Extract the (X, Y) coordinate from the center of the cell holding the provided text.  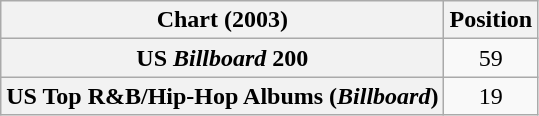
Position (491, 20)
59 (491, 58)
US Top R&B/Hip-Hop Albums (Billboard) (222, 96)
Chart (2003) (222, 20)
19 (491, 96)
US Billboard 200 (222, 58)
